Detect which cell encompasses the target text, then output its [x, y] center coordinate. 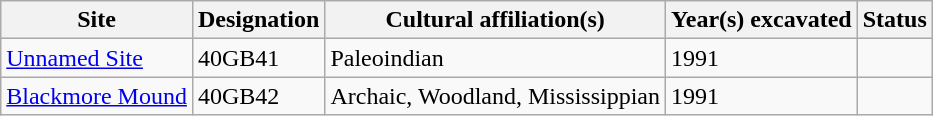
Blackmore Mound [97, 96]
Designation [258, 20]
Status [894, 20]
Archaic, Woodland, Mississippian [496, 96]
40GB41 [258, 58]
Site [97, 20]
Paleoindian [496, 58]
40GB42 [258, 96]
Unnamed Site [97, 58]
Year(s) excavated [762, 20]
Cultural affiliation(s) [496, 20]
